Find where the given text appears and provide that cell's center as [x, y] coordinate. 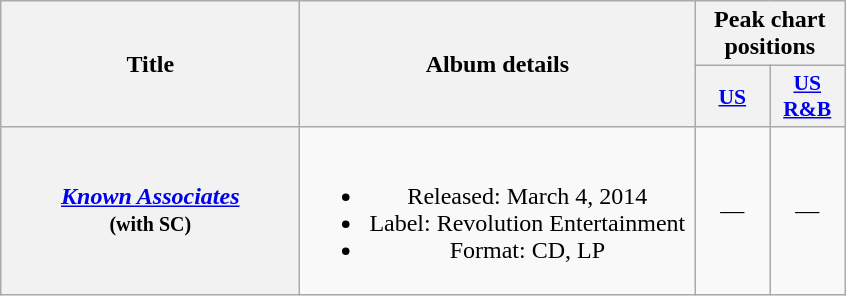
US R&B [808, 96]
Known Associates(with SC) [150, 210]
Released: March 4, 2014Label: Revolution EntertainmentFormat: CD, LP [498, 210]
Peak chart positions [770, 34]
Title [150, 64]
Album details [498, 64]
US [732, 96]
